Detect which cell encompasses the target text, then output its (x, y) center coordinate. 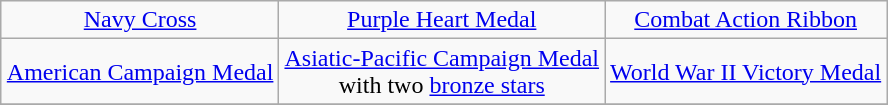
Asiatic-Pacific Campaign Medalwith two bronze stars (442, 72)
Navy Cross (140, 20)
World War II Victory Medal (746, 72)
Purple Heart Medal (442, 20)
American Campaign Medal (140, 72)
Combat Action Ribbon (746, 20)
